Locate the cell with the specified text and output its [X, Y] center coordinate. 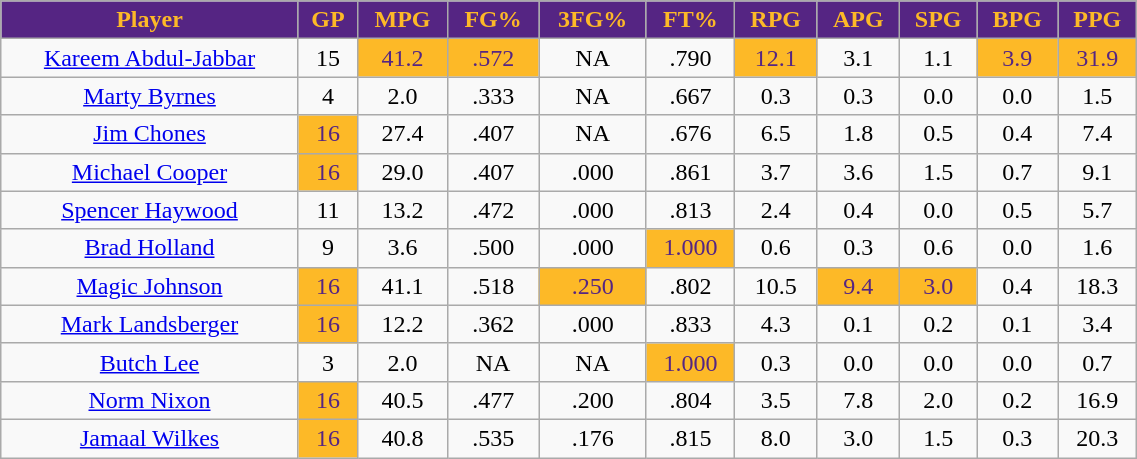
10.5 [776, 286]
.472 [493, 210]
FG% [493, 20]
.802 [690, 286]
.518 [493, 286]
9.1 [1098, 172]
9 [328, 248]
12.1 [776, 58]
7.8 [858, 400]
Spencer Haywood [150, 210]
Kareem Abdul-Jabbar [150, 58]
Player [150, 20]
.572 [493, 58]
RPG [776, 20]
3.4 [1098, 324]
FT% [690, 20]
Marty Byrnes [150, 96]
3.9 [1018, 58]
1.1 [938, 58]
20.3 [1098, 438]
PPG [1098, 20]
11 [328, 210]
4 [328, 96]
Jim Chones [150, 134]
3.5 [776, 400]
Michael Cooper [150, 172]
SPG [938, 20]
Norm Nixon [150, 400]
.200 [593, 400]
.500 [493, 248]
40.8 [403, 438]
41.2 [403, 58]
40.5 [403, 400]
29.0 [403, 172]
8.0 [776, 438]
APG [858, 20]
.790 [690, 58]
3 [328, 362]
.535 [493, 438]
.667 [690, 96]
Mark Landsberger [150, 324]
13.2 [403, 210]
GP [328, 20]
6.5 [776, 134]
.833 [690, 324]
.477 [493, 400]
1.6 [1098, 248]
27.4 [403, 134]
7.4 [1098, 134]
BPG [1018, 20]
Jamaal Wilkes [150, 438]
16.9 [1098, 400]
4.3 [776, 324]
18.3 [1098, 286]
15 [328, 58]
.362 [493, 324]
.176 [593, 438]
9.4 [858, 286]
Butch Lee [150, 362]
.804 [690, 400]
31.9 [1098, 58]
3.1 [858, 58]
3.7 [776, 172]
1.8 [858, 134]
41.1 [403, 286]
Magic Johnson [150, 286]
.813 [690, 210]
.815 [690, 438]
Brad Holland [150, 248]
2.4 [776, 210]
.333 [493, 96]
5.7 [1098, 210]
.676 [690, 134]
.861 [690, 172]
.250 [593, 286]
3FG% [593, 20]
12.2 [403, 324]
MPG [403, 20]
